Return (x, y) of the center of cell containing provided text 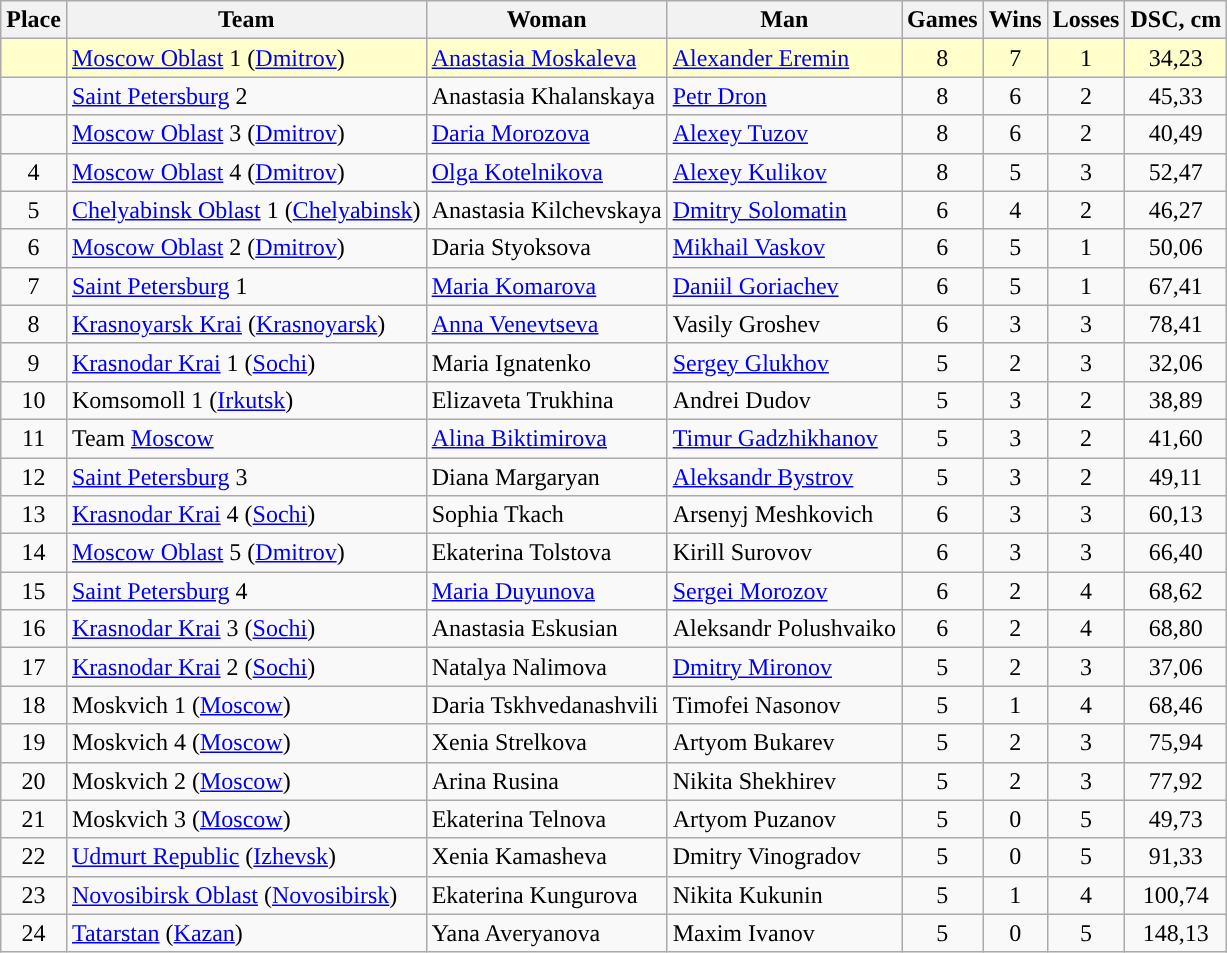
41,60 (1176, 438)
Maxim Ivanov (784, 933)
46,27 (1176, 210)
21 (34, 819)
Alexey Tuzov (784, 134)
16 (34, 629)
Udmurt Republic (Izhevsk) (246, 857)
Timur Gadzhikhanov (784, 438)
Anastasia Kilchevskaya (546, 210)
Team Moscow (246, 438)
DSC, cm (1176, 20)
15 (34, 591)
Nikita Shekhirev (784, 781)
23 (34, 895)
Chelyabinsk Oblast 1 (Chelyabinsk) (246, 210)
Games (943, 20)
77,92 (1176, 781)
Losses (1086, 20)
Artyom Puzanov (784, 819)
Woman (546, 20)
Krasnodar Krai 3 (Sochi) (246, 629)
Krasnodar Krai 2 (Sochi) (246, 667)
Moskvich 3 (Moscow) (246, 819)
Dmitry Solomatin (784, 210)
45,33 (1176, 96)
Natalya Nalimova (546, 667)
Anastasia Eskusian (546, 629)
91,33 (1176, 857)
Sophia Tkach (546, 515)
14 (34, 553)
40,49 (1176, 134)
Ekaterina Kungurova (546, 895)
Maria Duyunova (546, 591)
100,74 (1176, 895)
13 (34, 515)
Anastasia Khalanskaya (546, 96)
52,47 (1176, 172)
Aleksandr Polushvaiko (784, 629)
Daria Styoksova (546, 248)
Ekaterina Telnova (546, 819)
38,89 (1176, 400)
49,11 (1176, 477)
Daniil Goriachev (784, 286)
24 (34, 933)
Moskvich 4 (Moscow) (246, 743)
Arina Rusina (546, 781)
Moskvich 2 (Moscow) (246, 781)
Moscow Oblast 3 (Dmitrov) (246, 134)
12 (34, 477)
78,41 (1176, 324)
Sergei Morozov (784, 591)
Xenia Kamasheva (546, 857)
Arsenyj Meshkovich (784, 515)
Artyom Bukarev (784, 743)
Elizaveta Trukhina (546, 400)
10 (34, 400)
20 (34, 781)
18 (34, 705)
Dmitry Vinogradov (784, 857)
22 (34, 857)
50,06 (1176, 248)
Alexander Eremin (784, 58)
49,73 (1176, 819)
Maria Komarova (546, 286)
Moscow Oblast 4 (Dmitrov) (246, 172)
37,06 (1176, 667)
Saint Petersburg 3 (246, 477)
Nikita Kukunin (784, 895)
68,80 (1176, 629)
11 (34, 438)
Anastasia Moskaleva (546, 58)
Wins (1015, 20)
Daria Morozova (546, 134)
Yana Averyanova (546, 933)
67,41 (1176, 286)
Moscow Oblast 2 (Dmitrov) (246, 248)
Saint Petersburg 1 (246, 286)
Dmitry Mironov (784, 667)
Timofei Nasonov (784, 705)
Daria Tskhvedanashvili (546, 705)
68,46 (1176, 705)
Moscow Oblast 1 (Dmitrov) (246, 58)
Kirill Surovov (784, 553)
Xenia Strelkova (546, 743)
Saint Petersburg 2 (246, 96)
Ekaterina Tolstova (546, 553)
Moscow Oblast 5 (Dmitrov) (246, 553)
Team (246, 20)
Andrei Dudov (784, 400)
19 (34, 743)
Saint Petersburg 4 (246, 591)
Alexey Kulikov (784, 172)
17 (34, 667)
Mikhail Vaskov (784, 248)
Krasnodar Krai 4 (Sochi) (246, 515)
Sergey Glukhov (784, 362)
75,94 (1176, 743)
Maria Ignatenko (546, 362)
Place (34, 20)
32,06 (1176, 362)
66,40 (1176, 553)
Moskvich 1 (Moscow) (246, 705)
Olga Kotelnikova (546, 172)
Novosibirsk Oblast (Novosibirsk) (246, 895)
60,13 (1176, 515)
9 (34, 362)
Vasily Groshev (784, 324)
Petr Dron (784, 96)
Diana Margaryan (546, 477)
Krasnoyarsk Krai (Krasnoyarsk) (246, 324)
Alina Biktimirova (546, 438)
Krasnodar Krai 1 (Sochi) (246, 362)
Tatarstan (Kazan) (246, 933)
68,62 (1176, 591)
Aleksandr Bystrov (784, 477)
148,13 (1176, 933)
Anna Venevtseva (546, 324)
Komsomoll 1 (Irkutsk) (246, 400)
Man (784, 20)
34,23 (1176, 58)
